Capture the cell that displays the provided text and extract its [x, y] central coordinate. 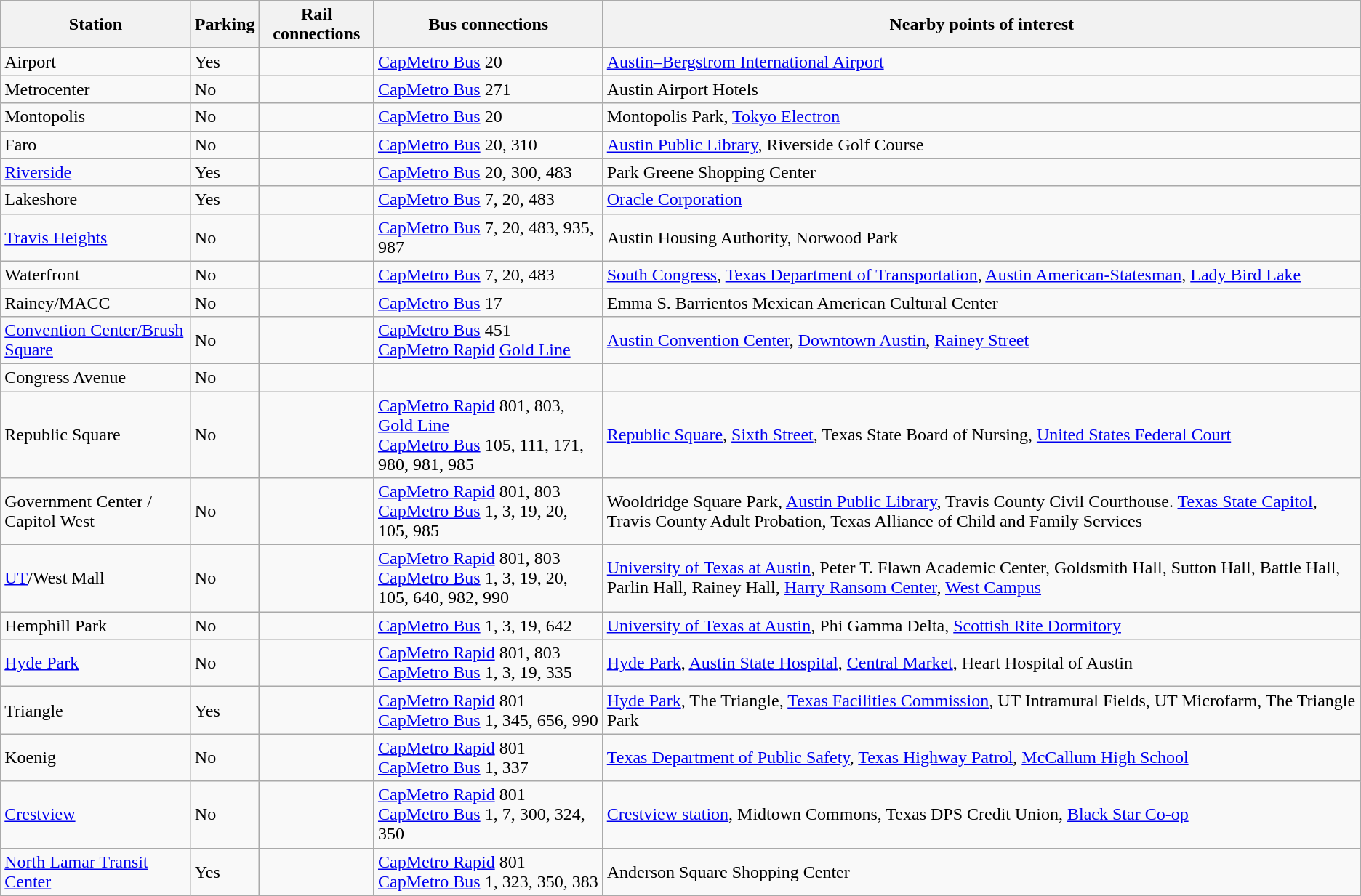
Hyde Park, Austin State Hospital, Central Market, Heart Hospital of Austin [981, 663]
Austin Housing Authority, Norwood Park [981, 237]
Austin Convention Center, Downtown Austin, Rainey Street [981, 340]
Montopolis [96, 117]
Oracle Corporation [981, 200]
Airport [96, 62]
Crestview station, Midtown Commons, Texas DPS Credit Union, Black Star Co-op [981, 815]
Parking [225, 25]
North Lamar Transit Center [96, 872]
Hyde Park [96, 663]
CapMetro Bus 20, 300, 483 [489, 172]
Triangle [96, 711]
Hemphill Park [96, 626]
CapMetro Bus 7, 20, 483, 935, 987 [489, 237]
University of Texas at Austin, Phi Gamma Delta, Scottish Rite Dormitory [981, 626]
Congress Avenue [96, 377]
Montopolis Park, Tokyo Electron [981, 117]
CapMetro Bus 17 [489, 302]
CapMetro Rapid 801, 803, Gold LineCapMetro Bus 105, 111, 171, 980, 981, 985 [489, 435]
Faro [96, 145]
Nearby points of interest [981, 25]
Lakeshore [96, 200]
CapMetro Bus 271 [489, 89]
Rainey/MACC [96, 302]
CapMetro Bus 451CapMetro Rapid Gold Line [489, 340]
Travis Heights [96, 237]
Koenig [96, 757]
Austin–Bergstrom International Airport [981, 62]
Austin Airport Hotels [981, 89]
Bus connections [489, 25]
Anderson Square Shopping Center [981, 872]
CapMetro Rapid 801CapMetro Bus 1, 323, 350, 383 [489, 872]
Metrocenter [96, 89]
Government Center / Capitol West [96, 512]
Texas Department of Public Safety, Texas Highway Patrol, McCallum High School [981, 757]
South Congress, Texas Department of Transportation, Austin American-Statesman, Lady Bird Lake [981, 275]
Republic Square [96, 435]
CapMetro Rapid 801, 803CapMetro Bus 1, 3, 19, 20, 105, 985 [489, 512]
CapMetro Bus 1, 3, 19, 642 [489, 626]
CapMetro Bus 20, 310 [489, 145]
CapMetro Rapid 801, 803CapMetro Bus 1, 3, 19, 20, 105, 640, 982, 990 [489, 578]
Austin Public Library, Riverside Golf Course [981, 145]
CapMetro Rapid 801CapMetro Bus 1, 345, 656, 990 [489, 711]
Emma S. Barrientos Mexican American Cultural Center [981, 302]
Rail connections [316, 25]
Crestview [96, 815]
Riverside [96, 172]
Waterfront [96, 275]
Park Greene Shopping Center [981, 172]
CapMetro Rapid 801CapMetro Bus 1, 7, 300, 324, 350 [489, 815]
CapMetro Rapid 801, 803CapMetro Bus 1, 3, 19, 335 [489, 663]
CapMetro Rapid 801CapMetro Bus 1, 337 [489, 757]
Station [96, 25]
UT/West Mall [96, 578]
Convention Center/Brush Square [96, 340]
Republic Square, Sixth Street, Texas State Board of Nursing, United States Federal Court [981, 435]
Hyde Park, The Triangle, Texas Facilities Commission, UT Intramural Fields, UT Microfarm, The Triangle Park [981, 711]
